Pinpoint the cell where the given text exists, returning its [x, y] midpoint coordinate. 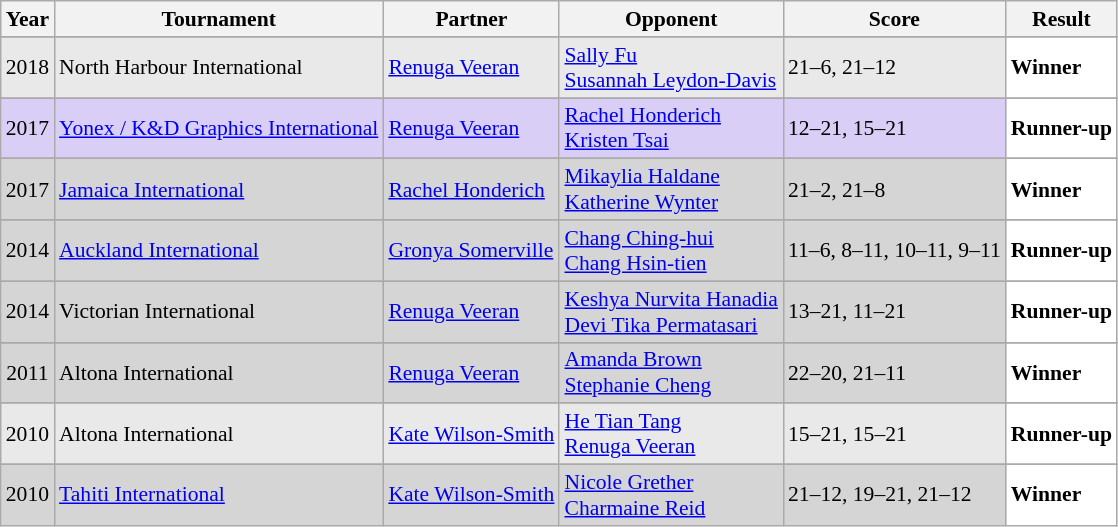
Opponent [671, 19]
Tournament [218, 19]
Auckland International [218, 250]
2018 [28, 68]
Keshya Nurvita Hanadia Devi Tika Permatasari [671, 312]
Result [1062, 19]
Gronya Somerville [471, 250]
22–20, 21–11 [894, 372]
Nicole Grether Charmaine Reid [671, 496]
21–2, 21–8 [894, 190]
21–12, 19–21, 21–12 [894, 496]
Rachel Honderich [471, 190]
Score [894, 19]
13–21, 11–21 [894, 312]
Jamaica International [218, 190]
15–21, 15–21 [894, 434]
Amanda Brown Stephanie Cheng [671, 372]
Rachel Honderich Kristen Tsai [671, 128]
Partner [471, 19]
12–21, 15–21 [894, 128]
North Harbour International [218, 68]
Tahiti International [218, 496]
2011 [28, 372]
Victorian International [218, 312]
He Tian Tang Renuga Veeran [671, 434]
Chang Ching-hui Chang Hsin-tien [671, 250]
Year [28, 19]
21–6, 21–12 [894, 68]
Sally Fu Susannah Leydon-Davis [671, 68]
11–6, 8–11, 10–11, 9–11 [894, 250]
Mikaylia Haldane Katherine Wynter [671, 190]
Yonex / K&D Graphics International [218, 128]
